From the cell containing the given text, extract its center point as (x, y) coordinate. 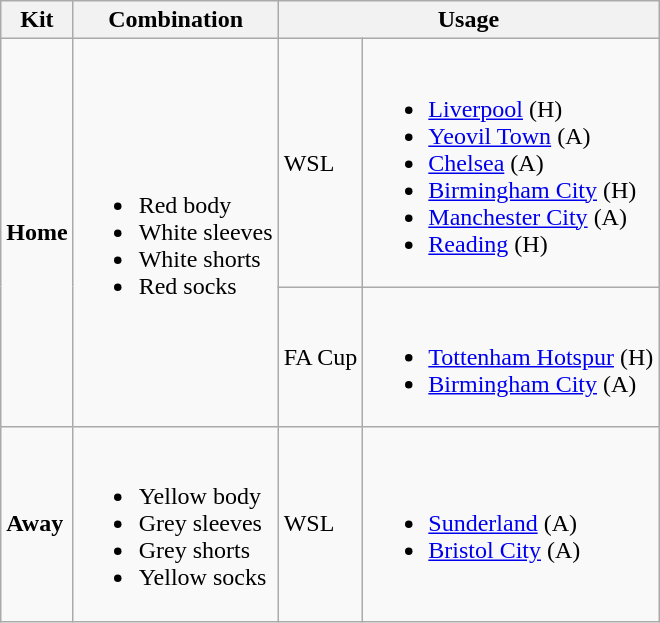
Red bodyWhite sleevesWhite shortsRed socks (176, 233)
Away (37, 524)
Tottenham Hotspur (H)Birmingham City (A) (511, 357)
Usage (468, 20)
Kit (37, 20)
Home (37, 233)
Combination (176, 20)
Yellow bodyGrey sleevesGrey shortsYellow socks (176, 524)
Sunderland (A)Bristol City (A) (511, 524)
Liverpool (H)Yeovil Town (A)Chelsea (A)Birmingham City (H)Manchester City (A)Reading (H) (511, 163)
FA Cup (320, 357)
